For the text-containing cell, return its midpoint in (x, y) coordinate format. 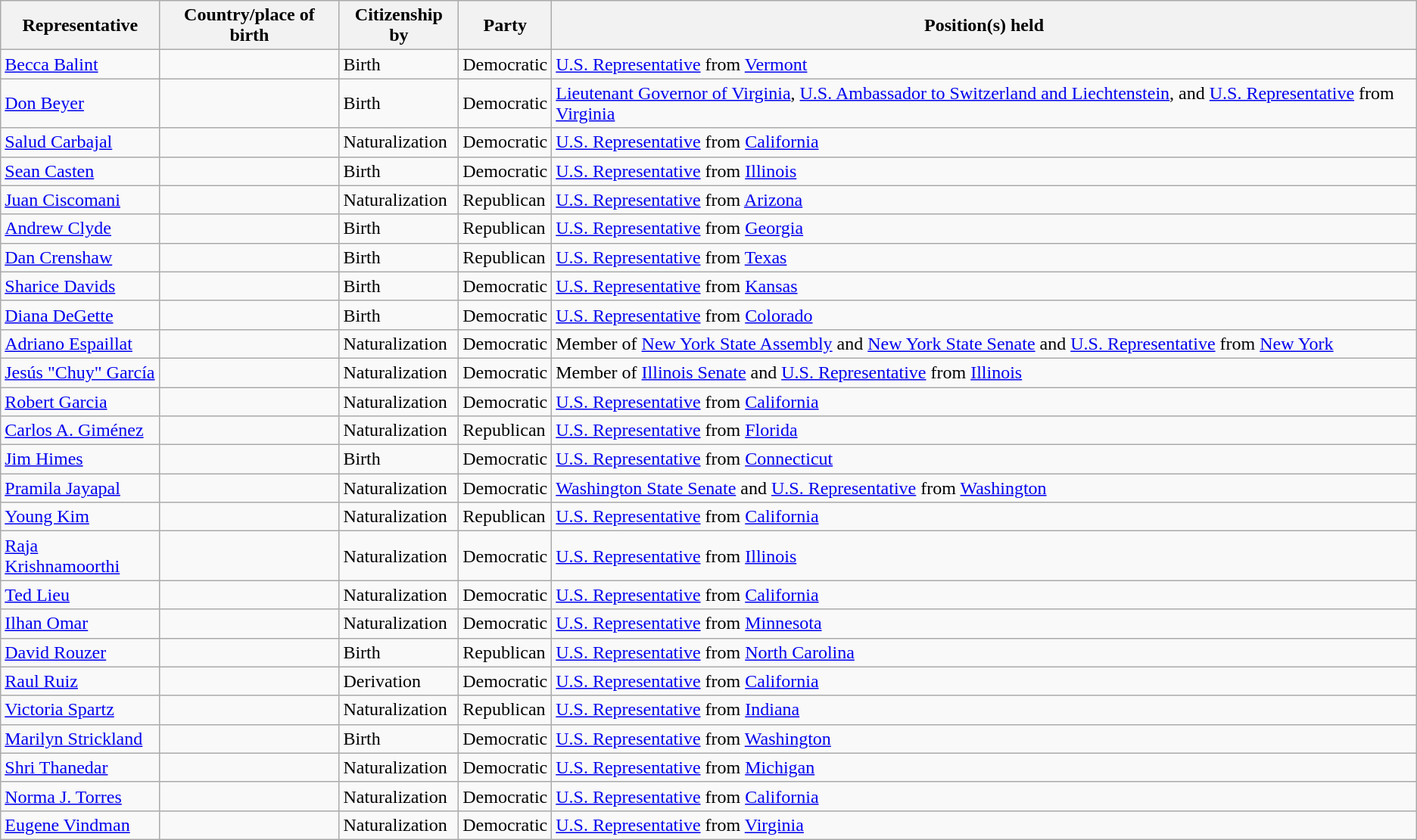
U.S. Representative from Texas (984, 257)
Washington State Senate and U.S. Representative from Washington (984, 488)
Representative (80, 26)
U.S. Representative from Indiana (984, 710)
Jim Himes (80, 459)
Carlos A. Giménez (80, 431)
Robert Garcia (80, 402)
Young Kim (80, 517)
Eugene Vindman (80, 825)
Dan Crenshaw (80, 257)
Sharice Davids (80, 286)
David Rouzer (80, 652)
Ted Lieu (80, 595)
Juan Ciscomani (80, 200)
Adriano Espaillat (80, 344)
Lieutenant Governor of Virginia, U.S. Ambassador to Switzerland and Liechtenstein, and U.S. Representative from Virginia (984, 103)
Don Beyer (80, 103)
Citizenship by (399, 26)
Ilhan Omar (80, 624)
U.S. Representative from Florida (984, 431)
U.S. Representative from North Carolina (984, 652)
Andrew Clyde (80, 229)
Position(s) held (984, 26)
Member of New York State Assembly and New York State Senate and U.S. Representative from New York (984, 344)
U.S. Representative from Virginia (984, 825)
Party (506, 26)
Pramila Jayapal (80, 488)
U.S. Representative from Michigan (984, 767)
Norma J. Torres (80, 796)
U.S. Representative from Vermont (984, 64)
Jesús "Chuy" García (80, 372)
Marilyn Strickland (80, 739)
U.S. Representative from Arizona (984, 200)
Member of Illinois Senate and U.S. Representative from Illinois (984, 372)
U.S. Representative from Georgia (984, 229)
Diana DeGette (80, 315)
Shri Thanedar (80, 767)
Sean Casten (80, 171)
Salud Carbajal (80, 142)
U.S. Representative from Kansas (984, 286)
U.S. Representative from Washington (984, 739)
Raja Krishnamoorthi (80, 555)
Country/place of birth (250, 26)
Victoria Spartz (80, 710)
Raul Ruiz (80, 681)
Derivation (399, 681)
Becca Balint (80, 64)
U.S. Representative from Colorado (984, 315)
U.S. Representative from Connecticut (984, 459)
U.S. Representative from Minnesota (984, 624)
